Extract the (X, Y) coordinate from the center of the cell holding the provided text.  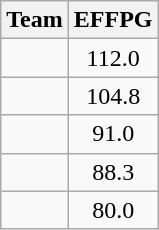
80.0 (113, 210)
104.8 (113, 96)
Team (35, 20)
EFFPG (113, 20)
91.0 (113, 134)
112.0 (113, 58)
88.3 (113, 172)
